Detect which cell encompasses the target text, then output its [x, y] center coordinate. 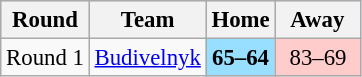
65–64 [240, 58]
Round 1 [45, 58]
83–69 [318, 58]
Team [148, 20]
Budivelnyk [148, 58]
Away [318, 20]
Home [240, 20]
Round [45, 20]
